Extract the (X, Y) coordinate from the center of the cell holding the provided text.  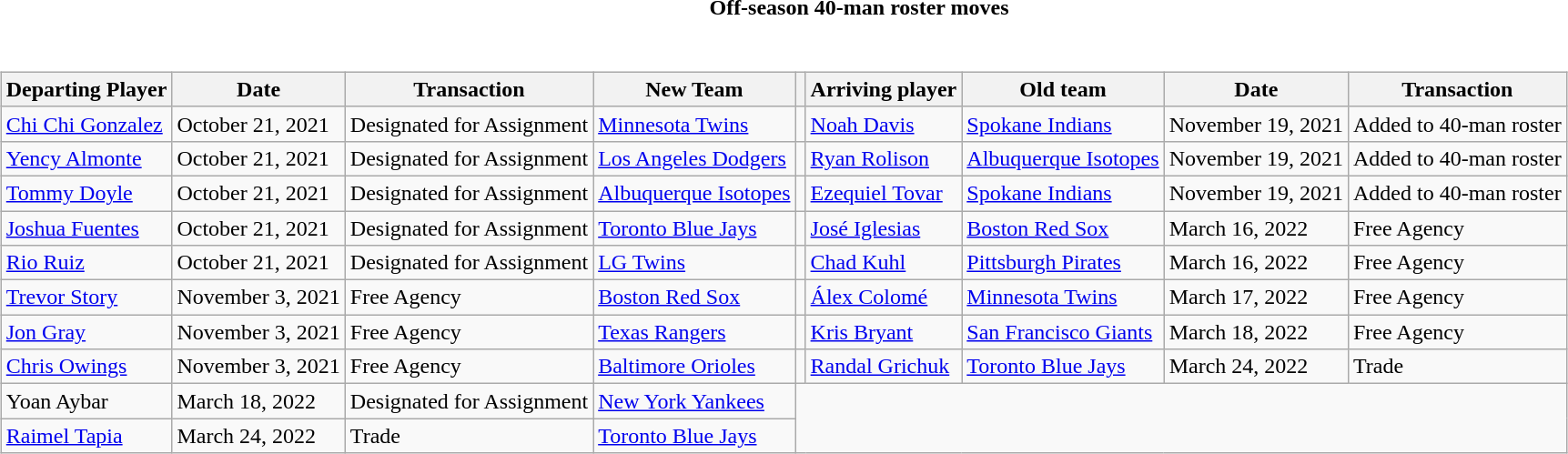
Old team (1063, 89)
Tommy Doyle (86, 193)
New York Yankees (694, 401)
Chris Owings (86, 367)
San Francisco Giants (1063, 332)
Los Angeles Dodgers (694, 158)
Jon Gray (86, 332)
Kris Bryant (884, 332)
Pittsburgh Pirates (1063, 263)
Texas Rangers (694, 332)
José Iglesias (884, 228)
New Team (694, 89)
Raimel Tapia (86, 436)
Randal Grichuk (884, 367)
Noah Davis (884, 124)
Yoan Aybar (86, 401)
Trevor Story (86, 298)
Rio Ruiz (86, 263)
Chi Chi Gonzalez (86, 124)
Chad Kuhl (884, 263)
Baltimore Orioles (694, 367)
Departing Player (86, 89)
Yency Almonte (86, 158)
March 17, 2022 (1256, 298)
LG Twins (694, 263)
Ryan Rolison (884, 158)
Arriving player (884, 89)
Ezequiel Tovar (884, 193)
Álex Colomé (884, 298)
Joshua Fuentes (86, 228)
